Pinpoint the cell where the given text exists, returning its (X, Y) midpoint coordinate. 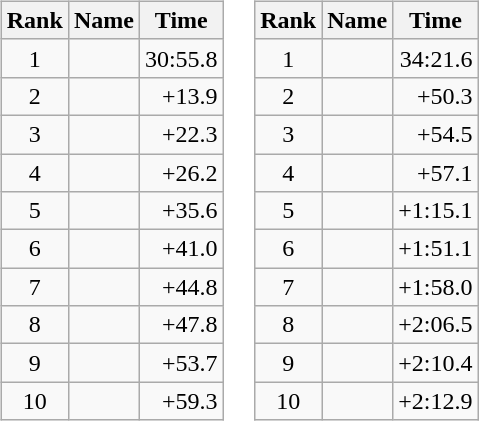
+44.8 (181, 287)
+59.3 (181, 401)
30:55.8 (181, 58)
+41.0 (181, 249)
+26.2 (181, 173)
+1:58.0 (436, 287)
+1:51.1 (436, 249)
+2:06.5 (436, 325)
+2:12.9 (436, 401)
+54.5 (436, 134)
+35.6 (181, 211)
+13.9 (181, 96)
+50.3 (436, 96)
+53.7 (181, 363)
+2:10.4 (436, 363)
+22.3 (181, 134)
+57.1 (436, 173)
+1:15.1 (436, 211)
34:21.6 (436, 58)
+47.8 (181, 325)
